Output the (x, y) coordinate of the center of the cell containing the given text.  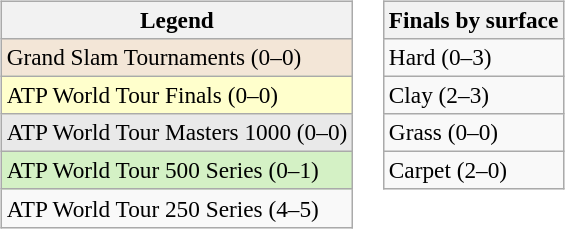
Finals by surface (473, 20)
ATP World Tour Finals (0–0) (176, 95)
ATP World Tour Masters 1000 (0–0) (176, 133)
Grass (0–0) (473, 133)
ATP World Tour 250 Series (4–5) (176, 208)
Legend (176, 20)
Clay (2–3) (473, 95)
ATP World Tour 500 Series (0–1) (176, 171)
Hard (0–3) (473, 57)
Carpet (2–0) (473, 171)
Grand Slam Tournaments (0–0) (176, 57)
